Determine the [x, y] coordinate at the center of the cell enclosing the given text.  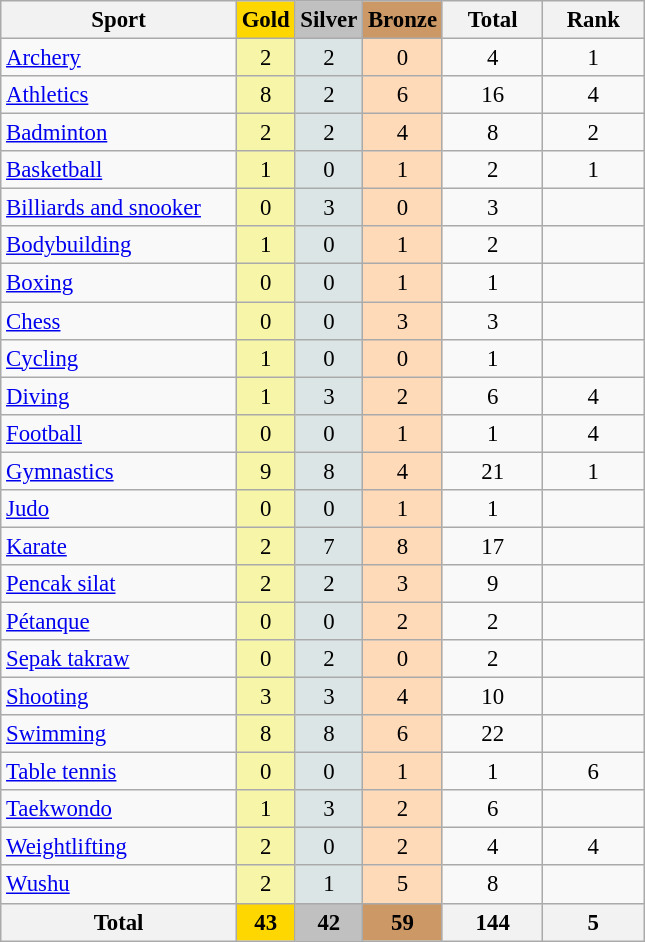
10 [492, 697]
17 [492, 546]
Table tennis [119, 772]
Chess [119, 321]
Weightlifting [119, 847]
Diving [119, 396]
Taekwondo [119, 809]
Gold [266, 20]
Bronze [403, 20]
16 [492, 95]
42 [329, 922]
Shooting [119, 697]
22 [492, 734]
Basketball [119, 170]
Archery [119, 58]
21 [492, 471]
7 [329, 546]
Bodybuilding [119, 245]
Sport [119, 20]
Karate [119, 546]
Rank [594, 20]
Wushu [119, 885]
Boxing [119, 283]
Sepak takraw [119, 659]
43 [266, 922]
Gymnastics [119, 471]
Swimming [119, 734]
Football [119, 433]
Athletics [119, 95]
144 [492, 922]
Badminton [119, 133]
Billiards and snooker [119, 208]
59 [403, 922]
Pétanque [119, 621]
Pencak silat [119, 584]
Cycling [119, 358]
Silver [329, 20]
Judo [119, 509]
